Find where the given text appears and provide that cell's center as [X, Y] coordinate. 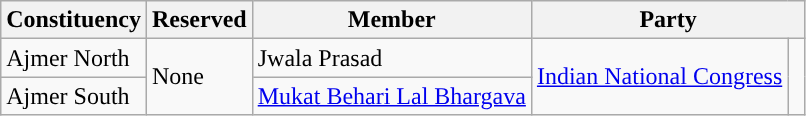
Ajmer South [74, 96]
Mukat Behari Lal Bhargava [392, 96]
Indian National Congress [659, 77]
Party [668, 20]
Jwala Prasad [392, 58]
Ajmer North [74, 58]
Reserved [199, 20]
None [199, 77]
Constituency [74, 20]
Member [392, 20]
